Provide the (X, Y) coordinate of the cell's center where the given text is located.  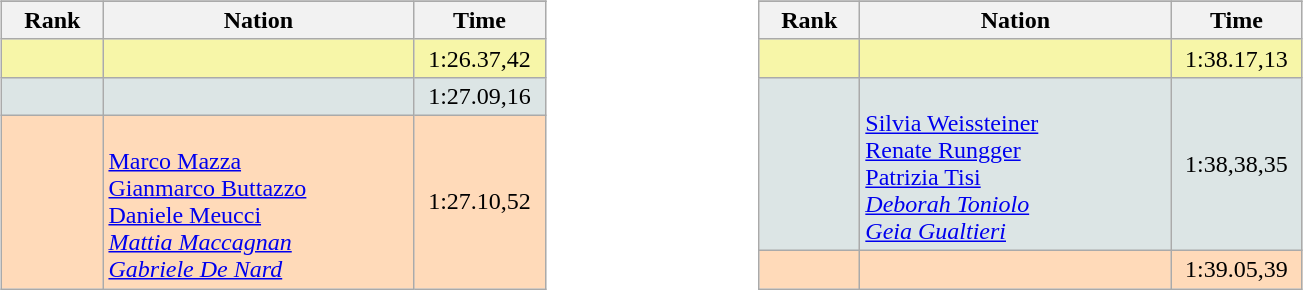
1:27.09,16 (480, 96)
1:39.05,39 (1236, 269)
1:38.17,13 (1236, 58)
1:26.37,42 (480, 58)
1:38,38,35 (1236, 164)
Marco MazzaGianmarco ButtazzoDaniele MeucciMattia MaccagnanGabriele De Nard (258, 202)
1:27.10,52 (480, 202)
Silvia WeissteinerRenate RunggerPatrizia TisiDeborah TonioloGeia Gualtieri (1016, 164)
